Determine the (x, y) coordinate at the center of the cell enclosing the given text.  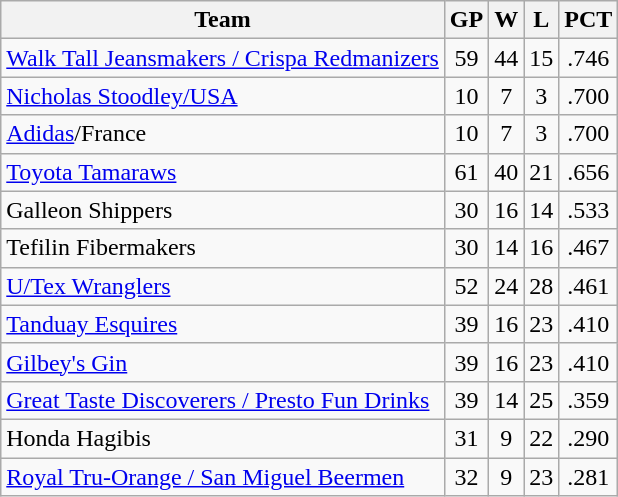
Gilbey's Gin (223, 362)
61 (466, 172)
28 (542, 286)
Galleon Shippers (223, 210)
W (506, 20)
.746 (588, 58)
15 (542, 58)
U/Tex Wranglers (223, 286)
21 (542, 172)
Walk Tall Jeansmakers / Crispa Redmanizers (223, 58)
44 (506, 58)
.656 (588, 172)
Tanduay Esquires (223, 324)
.533 (588, 210)
40 (506, 172)
Nicholas Stoodley/USA (223, 96)
59 (466, 58)
PCT (588, 20)
.467 (588, 248)
32 (466, 477)
Adidas/France (223, 134)
.359 (588, 400)
24 (506, 286)
.290 (588, 438)
Team (223, 20)
Great Taste Discoverers / Presto Fun Drinks (223, 400)
GP (466, 20)
Honda Hagibis (223, 438)
Toyota Tamaraws (223, 172)
52 (466, 286)
L (542, 20)
22 (542, 438)
25 (542, 400)
.461 (588, 286)
.281 (588, 477)
Tefilin Fibermakers (223, 248)
Royal Tru-Orange / San Miguel Beermen (223, 477)
31 (466, 438)
